Detect which cell encompasses the target text, then output its (x, y) center coordinate. 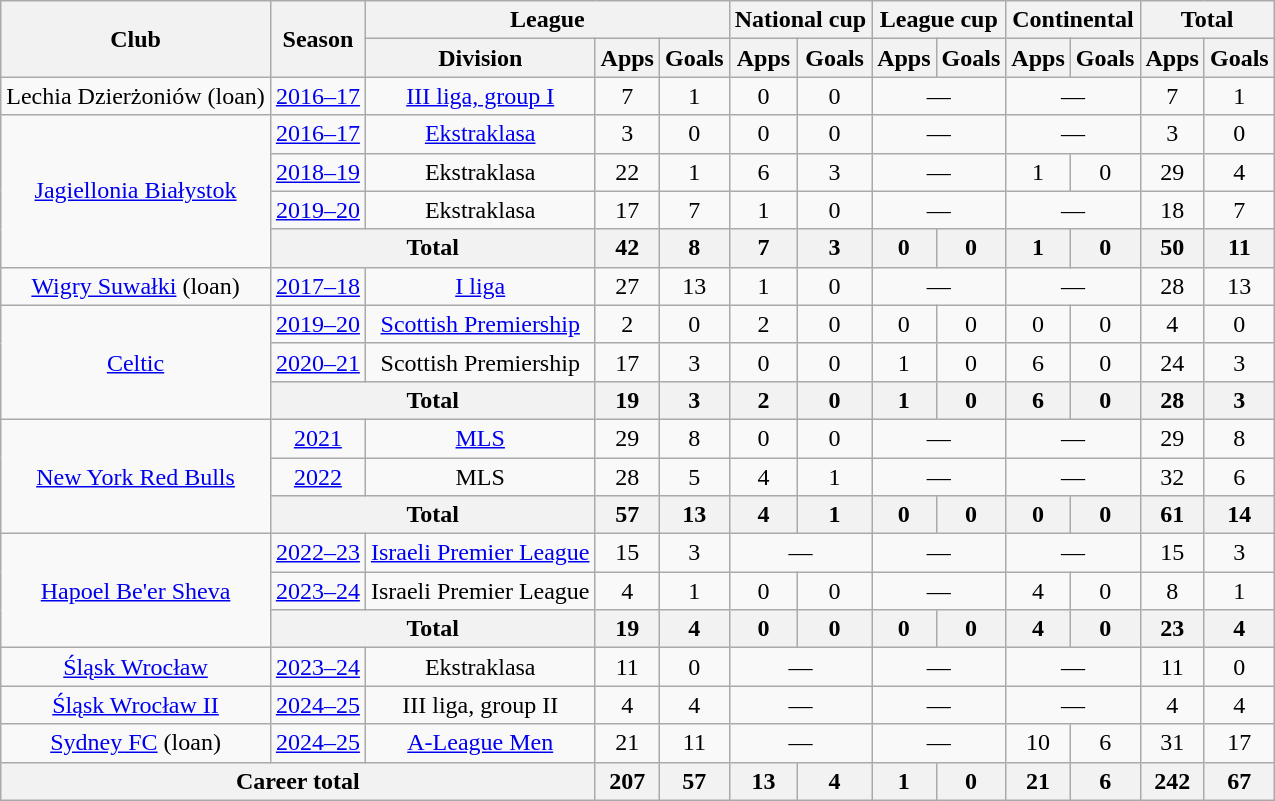
New York Red Bulls (136, 476)
Division (480, 58)
10 (1038, 743)
Sydney FC (loan) (136, 743)
Jagiellonia Białystok (136, 191)
2018–19 (318, 172)
32 (1172, 477)
27 (627, 286)
Hapoel Be'er Sheva (136, 591)
61 (1172, 515)
Season (318, 39)
League (547, 20)
I liga (480, 286)
A-League Men (480, 743)
14 (1239, 515)
Śląsk Wrocław II (136, 705)
2020–21 (318, 362)
18 (1172, 210)
2022 (318, 477)
Career total (298, 781)
League cup (939, 20)
42 (627, 248)
Celtic (136, 362)
Wigry Suwałki (loan) (136, 286)
23 (1172, 629)
22 (627, 172)
III liga, group II (480, 705)
31 (1172, 743)
67 (1239, 781)
207 (627, 781)
242 (1172, 781)
2022–23 (318, 553)
Śląsk Wrocław (136, 667)
Continental (1073, 20)
Club (136, 39)
National cup (800, 20)
50 (1172, 248)
24 (1172, 362)
2021 (318, 438)
5 (694, 477)
Lechia Dzierżoniów (loan) (136, 96)
III liga, group I (480, 96)
2017–18 (318, 286)
